Determine the [X, Y] coordinate at the center of the cell enclosing the given text.  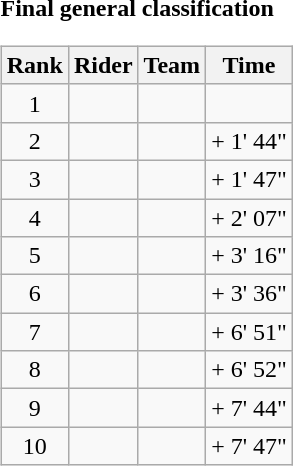
7 [34, 332]
+ 2' 07" [250, 217]
2 [34, 141]
Time [250, 65]
3 [34, 179]
1 [34, 103]
+ 3' 36" [250, 294]
4 [34, 217]
+ 6' 51" [250, 332]
+ 7' 47" [250, 446]
+ 1' 44" [250, 141]
+ 6' 52" [250, 370]
Rider [103, 65]
9 [34, 408]
Team [172, 65]
8 [34, 370]
+ 3' 16" [250, 256]
+ 7' 44" [250, 408]
Rank [34, 65]
5 [34, 256]
6 [34, 294]
+ 1' 47" [250, 179]
10 [34, 446]
